Output the (x, y) coordinate of the center of the cell containing the given text.  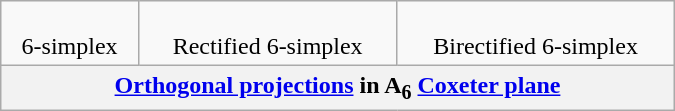
Rectified 6-simplex (267, 34)
6-simplex (70, 34)
Orthogonal projections in A6 Coxeter plane (338, 88)
Birectified 6-simplex (536, 34)
